Return [x, y] of the center of cell containing provided text 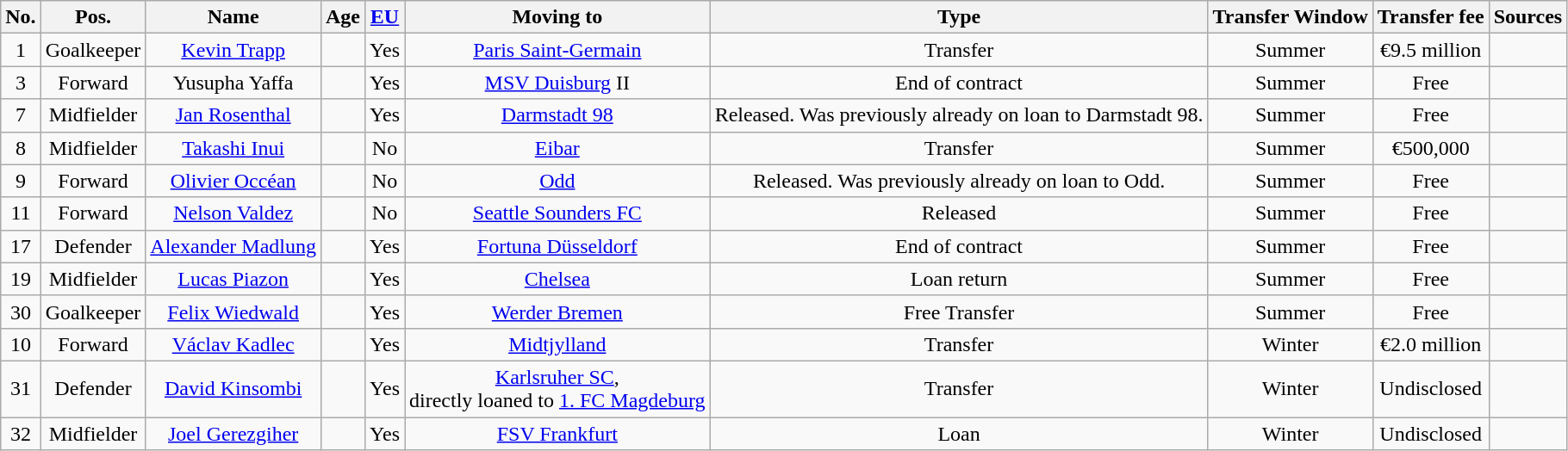
Sources [1528, 17]
Takashi Inui [233, 148]
Released [959, 213]
Free Transfer [959, 312]
9 [21, 181]
EU [385, 17]
Age [343, 17]
17 [21, 246]
31 [21, 389]
Loan return [959, 279]
Nelson Valdez [233, 213]
Released. Was previously already on loan to Darmstadt 98. [959, 115]
Midtjylland [558, 344]
Chelsea [558, 279]
Alexander Madlung [233, 246]
Václav Kadlec [233, 344]
€500,000 [1430, 148]
3 [21, 83]
7 [21, 115]
Darmstadt 98 [558, 115]
Yusupha Yaffa [233, 83]
No. [21, 17]
1 [21, 50]
Odd [558, 181]
11 [21, 213]
Name [233, 17]
10 [21, 344]
Released. Was previously already on loan to Odd. [959, 181]
Transfer fee [1430, 17]
19 [21, 279]
€2.0 million [1430, 344]
Transfer Window [1291, 17]
Joel Gerezgiher [233, 433]
Paris Saint-Germain [558, 50]
Olivier Occéan [233, 181]
Eibar [558, 148]
Felix Wiedwald [233, 312]
Pos. [93, 17]
30 [21, 312]
Loan [959, 433]
8 [21, 148]
Jan Rosenthal [233, 115]
Fortuna Düsseldorf [558, 246]
Kevin Trapp [233, 50]
Werder Bremen [558, 312]
MSV Duisburg II [558, 83]
Lucas Piazon [233, 279]
Type [959, 17]
Moving to [558, 17]
David Kinsombi [233, 389]
32 [21, 433]
€9.5 million [1430, 50]
Seattle Sounders FC [558, 213]
FSV Frankfurt [558, 433]
Karlsruher SC, directly loaned to 1. FC Magdeburg [558, 389]
